Capture the cell that displays the provided text and extract its (x, y) central coordinate. 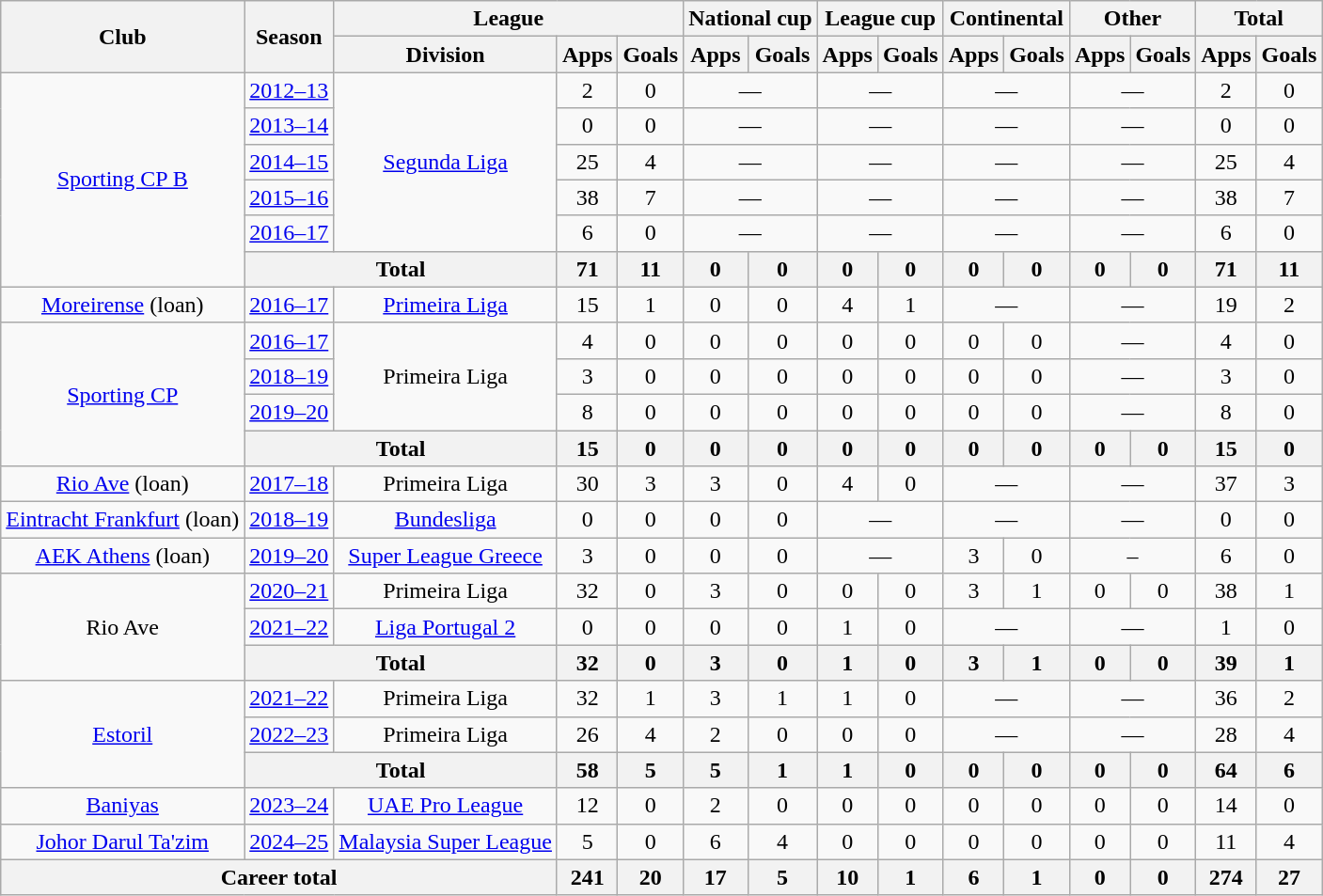
Johor Darul Ta'zim (122, 841)
Sporting CP B (122, 180)
Bundesliga (446, 520)
39 (1226, 663)
Club (122, 37)
2014–15 (290, 162)
274 (1226, 877)
Malaysia Super League (446, 841)
Eintracht Frankfurt (loan) (122, 520)
AEK Athens (loan) (122, 556)
2017–18 (290, 484)
Liga Portugal 2 (446, 627)
14 (1226, 806)
2020–21 (290, 591)
12 (587, 806)
17 (716, 877)
Baniyas (122, 806)
Segunda Liga (446, 162)
2024–25 (290, 841)
2023–24 (290, 806)
10 (847, 877)
Super League Greece (446, 556)
Continental (1006, 19)
2015–16 (290, 197)
27 (1289, 877)
20 (651, 877)
League (509, 19)
26 (587, 734)
58 (587, 770)
37 (1226, 484)
Rio Ave (loan) (122, 484)
Estoril (122, 734)
2022–23 (290, 734)
2013–14 (290, 126)
– (1132, 556)
28 (1226, 734)
Season (290, 37)
64 (1226, 770)
Moreirense (loan) (122, 305)
Division (446, 55)
Rio Ave (122, 627)
19 (1226, 305)
30 (587, 484)
36 (1226, 699)
National cup (750, 19)
League cup (880, 19)
Sporting CP (122, 394)
241 (587, 877)
2012–13 (290, 90)
Other (1132, 19)
Career total (279, 877)
UAE Pro League (446, 806)
